Find where the given text appears and provide that cell's center as (x, y) coordinate. 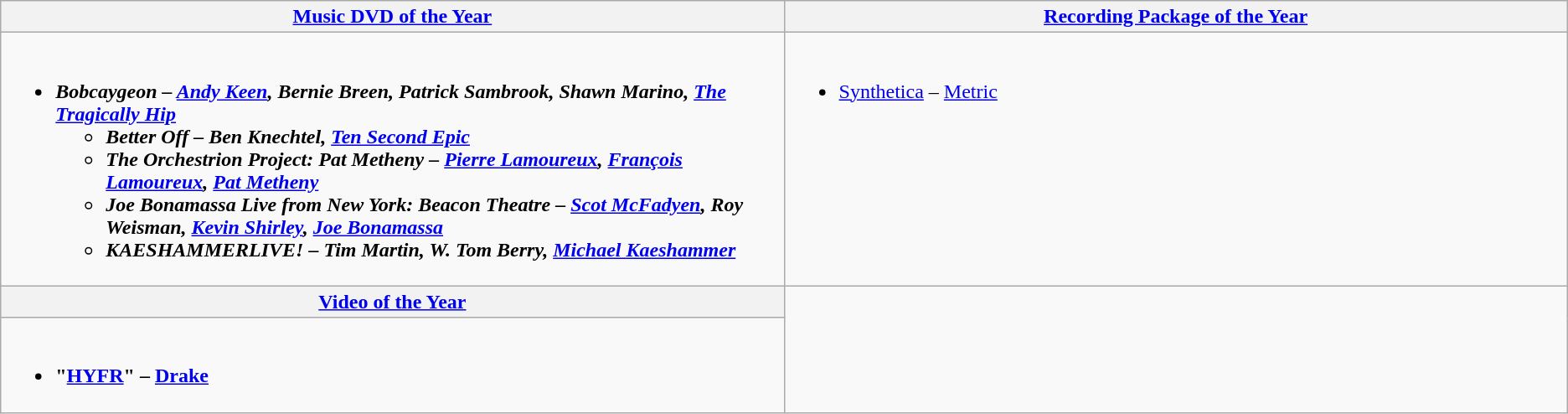
"HYFR" – Drake (392, 365)
Synthetica – Metric (1176, 159)
Video of the Year (392, 302)
Music DVD of the Year (392, 17)
Recording Package of the Year (1176, 17)
